Pinpoint the cell where the given text exists, returning its (X, Y) midpoint coordinate. 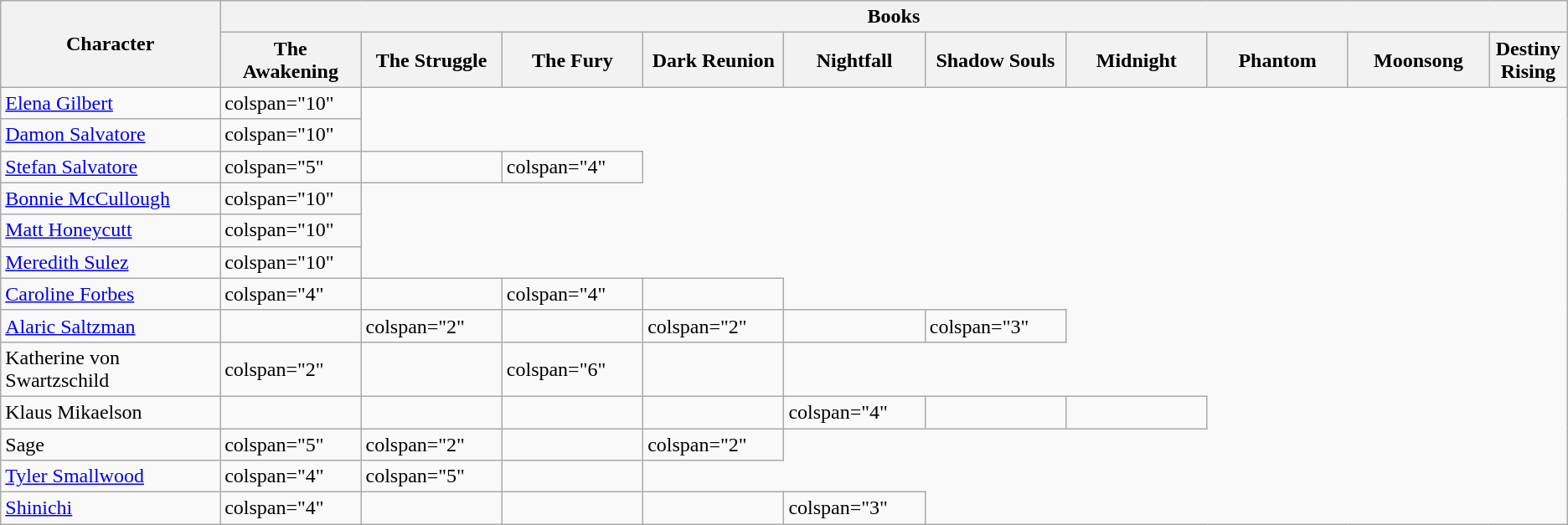
Tyler Smallwood (111, 476)
Matt Honeycutt (111, 230)
Phantom (1277, 60)
Katherine von Swartzschild (111, 368)
Shinichi (111, 508)
Books (895, 17)
Moonsong (1418, 60)
Sage (111, 445)
Shadow Souls (995, 60)
colspan="6" (572, 368)
The Struggle (431, 60)
Damon Salvatore (111, 135)
Destiny Rising (1529, 60)
Klaus Mikaelson (111, 412)
Alaric Saltzman (111, 326)
Nightfall (854, 60)
Bonnie McCullough (111, 198)
Midnight (1137, 60)
The Awakening (291, 60)
Caroline Forbes (111, 294)
Character (111, 44)
Stefan Salvatore (111, 167)
Dark Reunion (714, 60)
The Fury (572, 60)
Meredith Sulez (111, 262)
Elena Gilbert (111, 103)
